Detect which cell encompasses the target text, then output its (x, y) center coordinate. 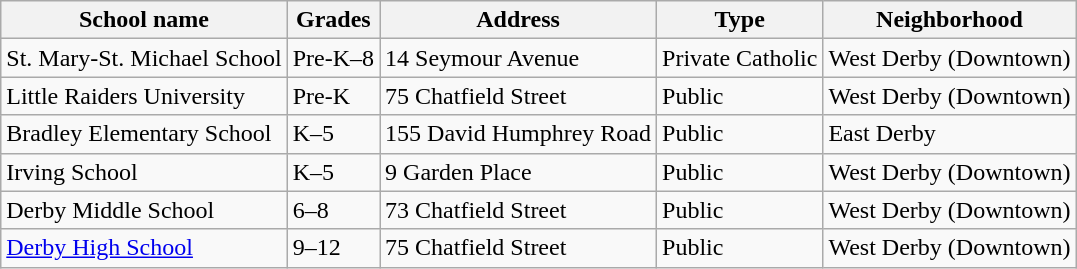
Little Raiders University (144, 96)
Derby High School (144, 248)
73 Chatfield Street (518, 210)
Pre-K (333, 96)
Private Catholic (740, 58)
Address (518, 20)
9–12 (333, 248)
St. Mary-St. Michael School (144, 58)
155 David Humphrey Road (518, 134)
Neighborhood (950, 20)
East Derby (950, 134)
Type (740, 20)
Bradley Elementary School (144, 134)
14 Seymour Avenue (518, 58)
Irving School (144, 172)
Pre-K–8 (333, 58)
School name (144, 20)
6–8 (333, 210)
Grades (333, 20)
Derby Middle School (144, 210)
9 Garden Place (518, 172)
